Scan for the cell matching the given text and deliver its [x, y] coordinate at center. 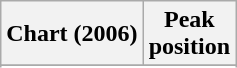
Peakposition [189, 34]
Chart (2006) [72, 34]
